Pinpoint the cell where the given text exists, returning its [x, y] midpoint coordinate. 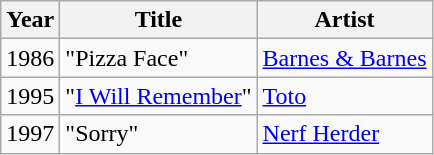
Toto [344, 96]
"Pizza Face" [158, 58]
1995 [30, 96]
Nerf Herder [344, 134]
"Sorry" [158, 134]
Title [158, 20]
Barnes & Barnes [344, 58]
Artist [344, 20]
1997 [30, 134]
Year [30, 20]
1986 [30, 58]
"I Will Remember" [158, 96]
